Identify which cell holds the provided text, then report its [x, y] central coordinate. 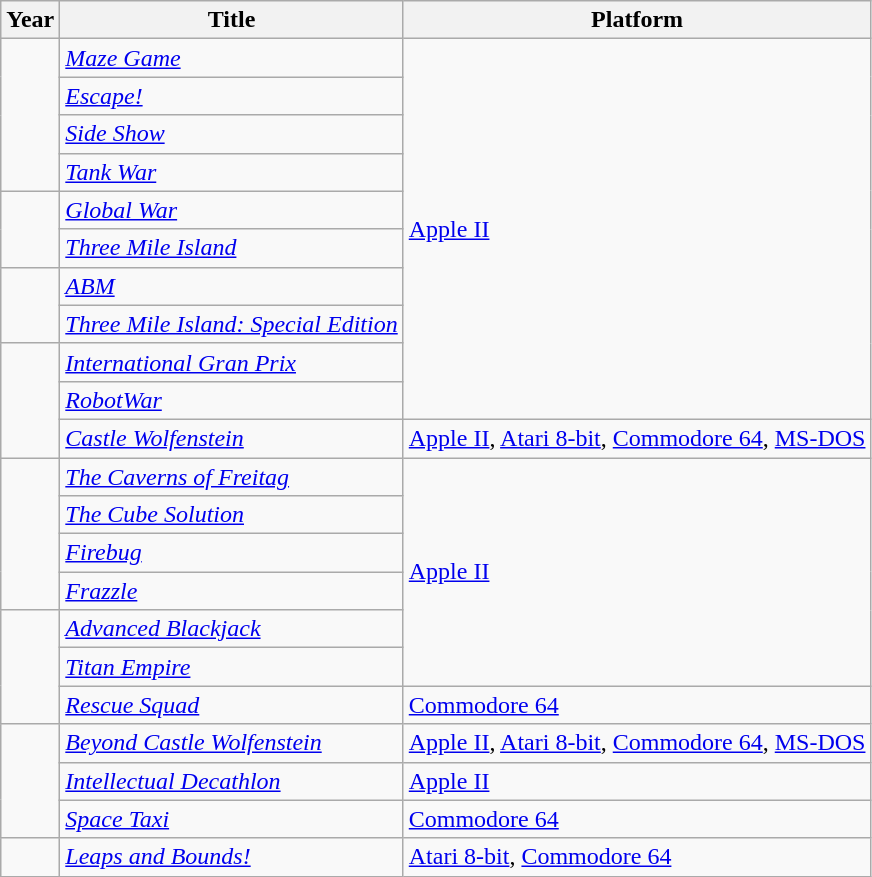
Three Mile Island [232, 248]
Side Show [232, 134]
Title [232, 20]
The Caverns of Freitag [232, 477]
International Gran Prix [232, 362]
Year [30, 20]
Firebug [232, 553]
The Cube Solution [232, 515]
Castle Wolfenstein [232, 438]
Platform [637, 20]
Global War [232, 210]
Titan Empire [232, 667]
Intellectual Decathlon [232, 781]
Leaps and Bounds! [232, 857]
Maze Game [232, 58]
Atari 8-bit, Commodore 64 [637, 857]
RobotWar [232, 400]
Rescue Squad [232, 705]
Escape! [232, 96]
Advanced Blackjack [232, 629]
Tank War [232, 172]
Frazzle [232, 591]
Three Mile Island: Special Edition [232, 324]
Space Taxi [232, 819]
Beyond Castle Wolfenstein [232, 743]
ABM [232, 286]
